From the cell containing the given text, extract its center point as (x, y) coordinate. 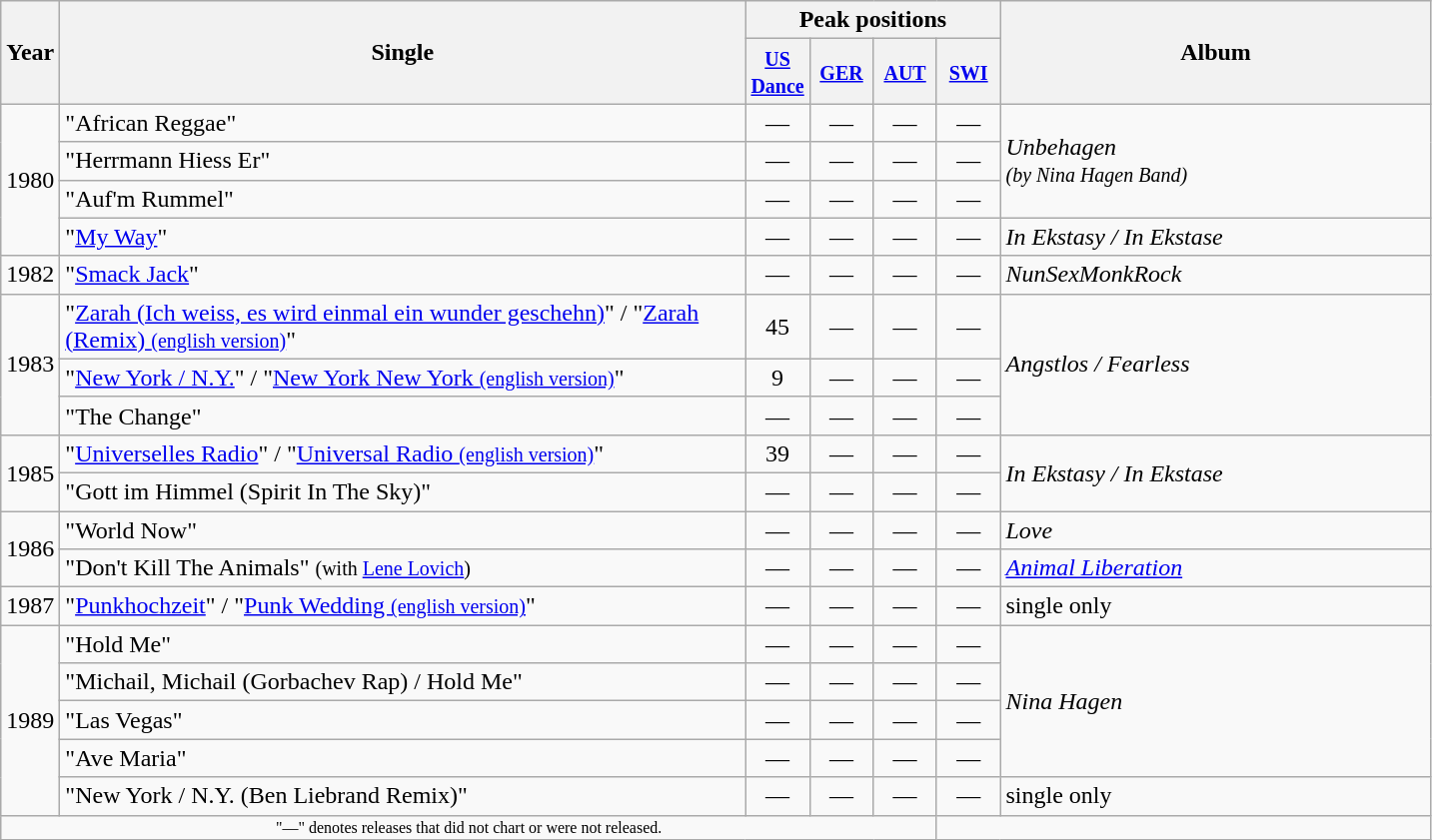
AUT (905, 72)
NunSexMonkRock (1215, 275)
Unbehagen(by Nina Hagen Band) (1215, 161)
"Smack Jack" (403, 275)
"Zarah (Ich weiss, es wird einmal ein wunder geschehn)" / "Zarah (Remix) (english version)" (403, 326)
"Hold Me" (403, 644)
"My Way" (403, 237)
9 (777, 378)
45 (777, 326)
39 (777, 453)
SWI (968, 72)
"Michail, Michail (Gorbachev Rap) / Hold Me" (403, 682)
1985 (30, 472)
GER (841, 72)
"Ave Maria" (403, 758)
"Gott im Himmel (Spirit In The Sky)" (403, 491)
"The Change" (403, 416)
"New York / N.Y." / "New York New York (english version)" (403, 378)
"Herrmann Hiess Er" (403, 161)
Love (1215, 530)
1982 (30, 275)
US Dance (777, 72)
"Don't Kill The Animals" (with Lene Lovich) (403, 568)
"World Now" (403, 530)
Peak positions (873, 20)
Animal Liberation (1215, 568)
Single (403, 52)
"New York / N.Y. (Ben Liebrand Remix)" (403, 796)
"—" denotes releases that did not chart or were not released. (470, 827)
"Universelles Radio" / "Universal Radio (english version)" (403, 453)
1980 (30, 180)
Nina Hagen (1215, 701)
Year (30, 52)
Album (1215, 52)
Angstlos / Fearless (1215, 364)
"African Reggae" (403, 123)
"Las Vegas" (403, 720)
1989 (30, 720)
1986 (30, 549)
"Auf'm Rummel" (403, 199)
1987 (30, 606)
1983 (30, 364)
"Punkhochzeit" / "Punk Wedding (english version)" (403, 606)
